Locate the cell with the specified text and output its [x, y] center coordinate. 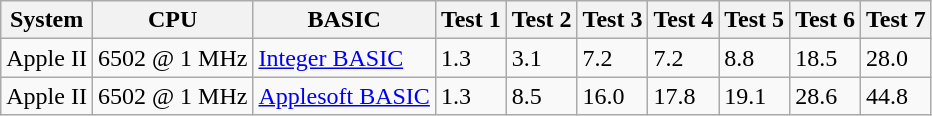
28.6 [826, 96]
28.0 [896, 58]
8.5 [542, 96]
BASIC [344, 20]
Test 3 [612, 20]
Test 4 [684, 20]
Applesoft BASIC [344, 96]
44.8 [896, 96]
Integer BASIC [344, 58]
Test 2 [542, 20]
System [47, 20]
18.5 [826, 58]
Test 6 [826, 20]
8.8 [754, 58]
CPU [172, 20]
Test 5 [754, 20]
19.1 [754, 96]
Test 1 [470, 20]
17.8 [684, 96]
3.1 [542, 58]
16.0 [612, 96]
Test 7 [896, 20]
